Find where the given text appears and provide that cell's center as [X, Y] coordinate. 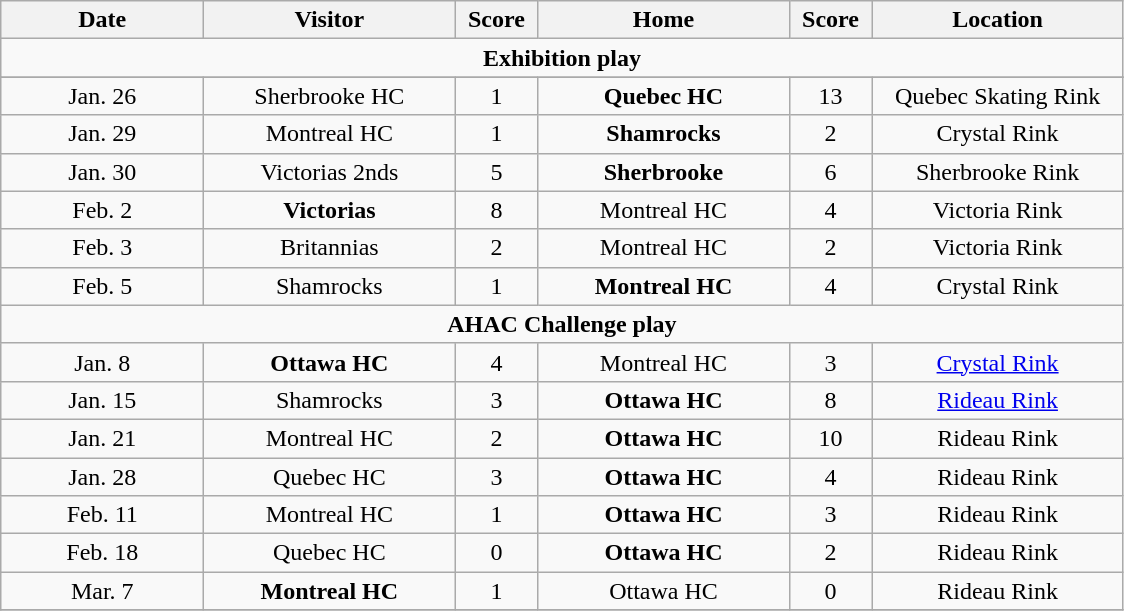
Jan. 26 [102, 96]
Jan. 28 [102, 477]
5 [496, 172]
Jan. 30 [102, 172]
Visitor [330, 20]
Victorias 2nds [330, 172]
Location [998, 20]
10 [830, 438]
Feb. 2 [102, 210]
Victorias [330, 210]
Date [102, 20]
6 [830, 172]
Britannias [330, 248]
Jan. 21 [102, 438]
Feb. 3 [102, 248]
Sherbrooke Rink [998, 172]
13 [830, 96]
Sherbrooke HC [330, 96]
Sherbrooke [664, 172]
Jan. 8 [102, 362]
Jan. 29 [102, 134]
Feb. 11 [102, 515]
Feb. 18 [102, 553]
Quebec Skating Rink [998, 96]
Feb. 5 [102, 286]
AHAC Challenge play [562, 324]
Exhibition play [562, 58]
Home [664, 20]
Mar. 7 [102, 591]
Jan. 15 [102, 400]
